Capture the cell that displays the provided text and extract its (x, y) central coordinate. 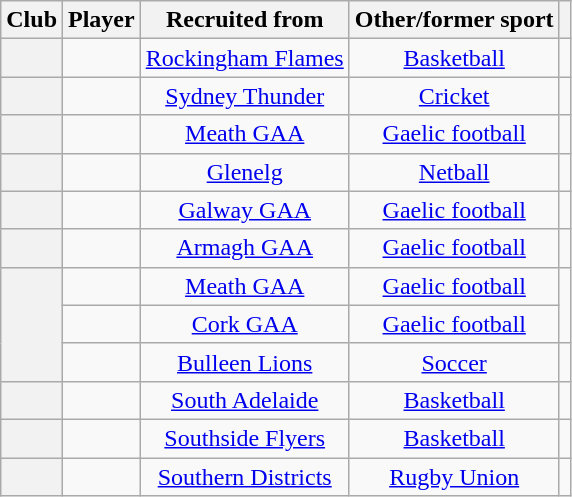
Soccer (454, 362)
Southside Flyers (244, 438)
Club (32, 20)
Rockingham Flames (244, 58)
Galway GAA (244, 210)
Netball (454, 172)
Glenelg (244, 172)
Cork GAA (244, 324)
Bulleen Lions (244, 362)
Sydney Thunder (244, 96)
Armagh GAA (244, 248)
Other/former sport (454, 20)
Cricket (454, 96)
South Adelaide (244, 400)
Player (102, 20)
Recruited from (244, 20)
Rugby Union (454, 477)
Southern Districts (244, 477)
